Capture the cell that displays the provided text and extract its (X, Y) central coordinate. 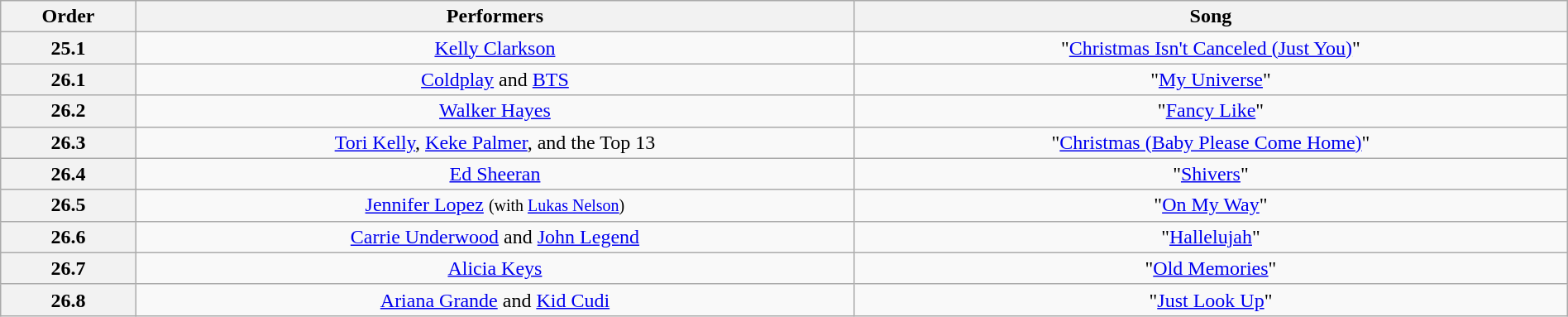
26.8 (68, 300)
26.7 (68, 268)
Ed Sheeran (495, 174)
"Christmas (Baby Please Come Home)" (1211, 142)
Coldplay and BTS (495, 79)
"Old Memories" (1211, 268)
Song (1211, 17)
Performers (495, 17)
26.1 (68, 79)
"Shivers" (1211, 174)
26.6 (68, 237)
26.3 (68, 142)
Walker Hayes (495, 111)
"On My Way" (1211, 205)
"Just Look Up" (1211, 300)
26.4 (68, 174)
26.5 (68, 205)
"My Universe" (1211, 79)
Ariana Grande and Kid Cudi (495, 300)
Tori Kelly, Keke Palmer, and the Top 13 (495, 142)
Order (68, 17)
"Fancy Like" (1211, 111)
Jennifer Lopez (with Lukas Nelson) (495, 205)
"Hallelujah" (1211, 237)
25.1 (68, 48)
"Christmas Isn't Canceled (Just You)" (1211, 48)
Alicia Keys (495, 268)
Carrie Underwood and John Legend (495, 237)
26.2 (68, 111)
Kelly Clarkson (495, 48)
